Determine the (X, Y) coordinate at the center of the cell enclosing the given text.  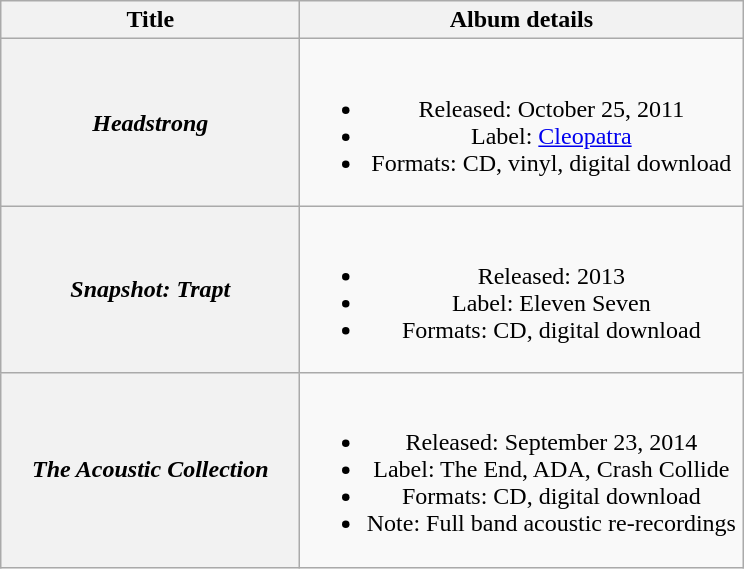
Album details (522, 20)
Released: October 25, 2011Label: CleopatraFormats: CD, vinyl, digital download (522, 122)
Snapshot: Trapt (150, 290)
Released: 2013Label: Eleven SevenFormats: CD, digital download (522, 290)
Title (150, 20)
Headstrong (150, 122)
Released: September 23, 2014Label: The End, ADA, Crash CollideFormats: CD, digital downloadNote: Full band acoustic re-recordings (522, 470)
The Acoustic Collection (150, 470)
